Provide the [x, y] coordinate of the cell's center where the given text is located.  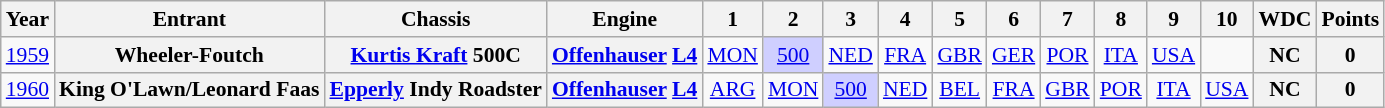
ARG [732, 90]
10 [1226, 19]
2 [794, 19]
5 [960, 19]
9 [1174, 19]
1959 [28, 55]
Kurtis Kraft 500C [435, 55]
Year [28, 19]
WDC [1286, 19]
BEL [960, 90]
Points [1350, 19]
GER [1014, 55]
7 [1068, 19]
Epperly Indy Roadster [435, 90]
3 [850, 19]
1960 [28, 90]
1 [732, 19]
6 [1014, 19]
8 [1121, 19]
King O'Lawn/Leonard Faas [189, 90]
4 [905, 19]
Chassis [435, 19]
Engine [624, 19]
Entrant [189, 19]
Wheeler-Foutch [189, 55]
